Determine the (X, Y) coordinate at the center of the cell enclosing the given text.  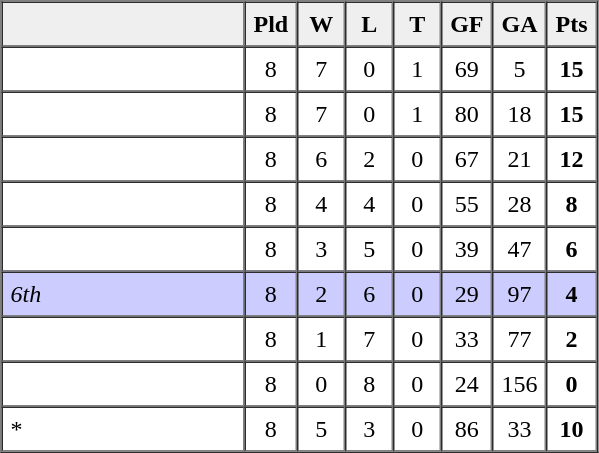
156 (520, 384)
29 (466, 294)
T (417, 24)
* (124, 428)
21 (520, 158)
Pld (270, 24)
L (369, 24)
24 (466, 384)
Pts (572, 24)
80 (466, 114)
GA (520, 24)
W (321, 24)
12 (572, 158)
28 (520, 204)
18 (520, 114)
67 (466, 158)
47 (520, 248)
55 (466, 204)
39 (466, 248)
6th (124, 294)
GF (466, 24)
69 (466, 68)
86 (466, 428)
10 (572, 428)
77 (520, 338)
97 (520, 294)
